Provide the (X, Y) coordinate of the cell's center where the given text is located.  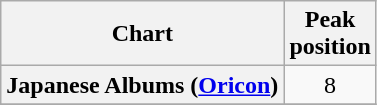
Chart (142, 34)
Peakposition (330, 34)
Japanese Albums (Oricon) (142, 85)
8 (330, 85)
